Output the [X, Y] coordinate of the center of the cell containing the given text.  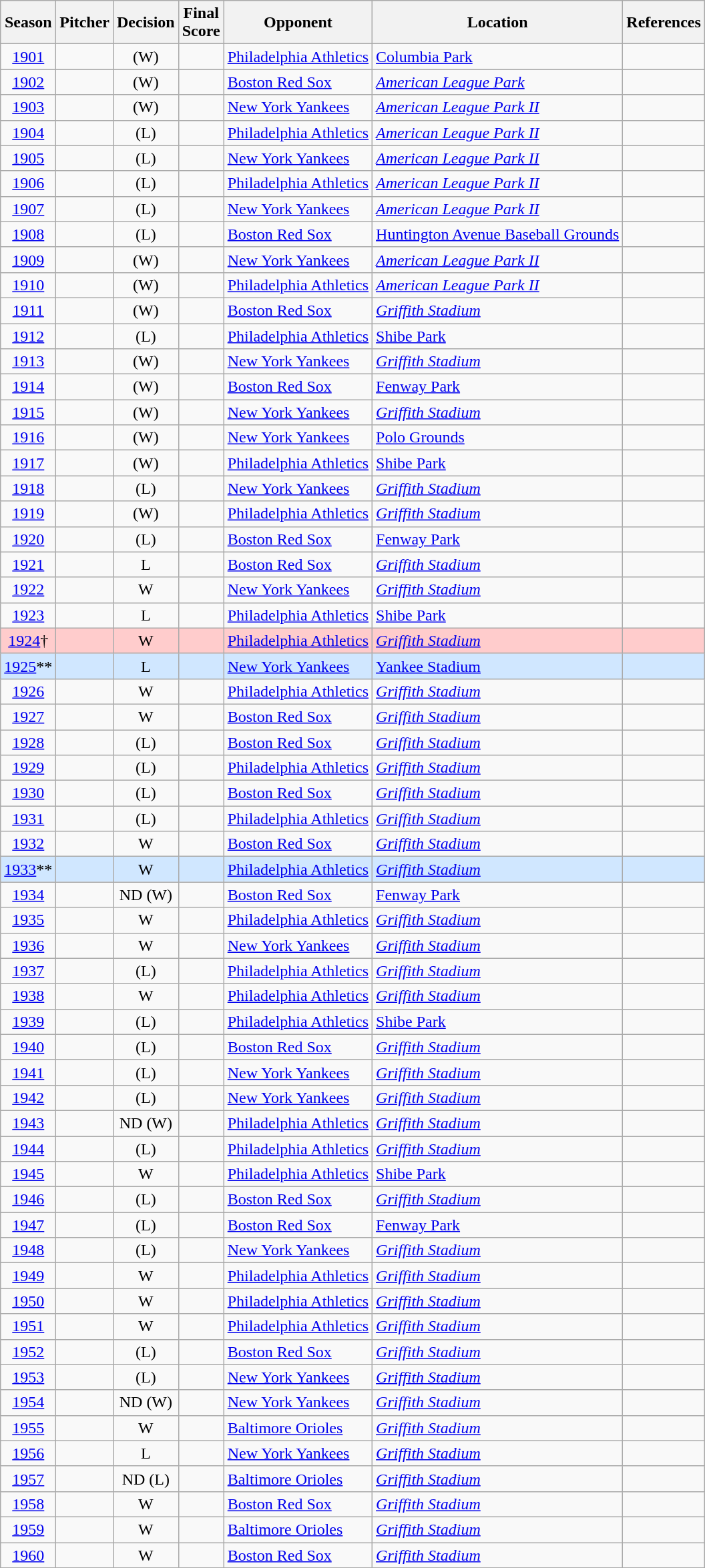
1906 [28, 183]
Opponent [298, 23]
ND (L) [146, 1479]
1952 [28, 1352]
References [664, 23]
1953 [28, 1377]
1934 [28, 895]
Huntington Avenue Baseball Grounds [498, 234]
1946 [28, 1200]
1938 [28, 996]
1955 [28, 1428]
1918 [28, 488]
1903 [28, 107]
1933** [28, 869]
Location [498, 23]
1908 [28, 234]
1937 [28, 971]
1923 [28, 615]
1931 [28, 819]
1945 [28, 1174]
1926 [28, 691]
FinalScore [201, 23]
1915 [28, 412]
1951 [28, 1326]
1924† [28, 641]
1949 [28, 1276]
1932 [28, 844]
Decision [146, 23]
1950 [28, 1301]
Polo Grounds [498, 438]
1944 [28, 1148]
1939 [28, 1022]
1959 [28, 1529]
1914 [28, 387]
1902 [28, 82]
1916 [28, 438]
1921 [28, 564]
1911 [28, 310]
1941 [28, 1072]
1936 [28, 945]
1920 [28, 539]
1904 [28, 133]
1948 [28, 1250]
Season [28, 23]
1947 [28, 1225]
1922 [28, 590]
1958 [28, 1504]
1940 [28, 1047]
1913 [28, 362]
American League Park [498, 82]
Yankee Stadium [498, 666]
1912 [28, 336]
1928 [28, 743]
1905 [28, 158]
1919 [28, 514]
1929 [28, 768]
1917 [28, 463]
1957 [28, 1479]
Pitcher [85, 23]
1935 [28, 920]
1930 [28, 793]
1960 [28, 1555]
1910 [28, 285]
1942 [28, 1098]
1954 [28, 1403]
1956 [28, 1453]
Columbia Park [498, 57]
1909 [28, 260]
1943 [28, 1123]
1907 [28, 209]
1927 [28, 717]
1901 [28, 57]
1925** [28, 666]
